For the text-containing cell, return its midpoint in [X, Y] coordinate format. 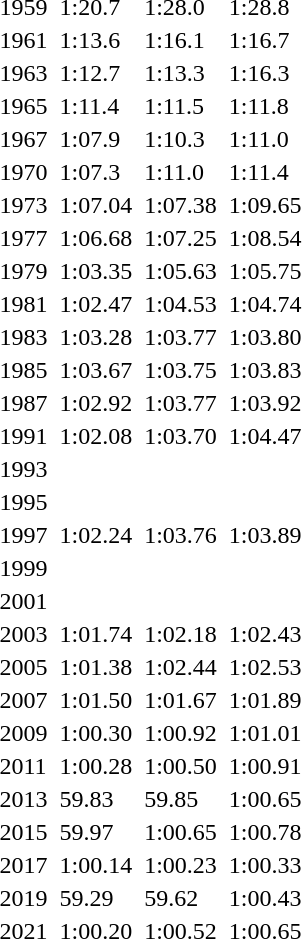
1:11.4 [96, 106]
1:07.25 [181, 238]
1:07.9 [96, 139]
1:02.44 [181, 667]
1:12.7 [96, 73]
1:04.53 [181, 304]
1:03.67 [96, 370]
1:07.38 [181, 205]
1:07.3 [96, 172]
1:00.30 [96, 733]
59.97 [96, 832]
1:05.63 [181, 271]
1:03.75 [181, 370]
1:03.70 [181, 436]
1:06.68 [96, 238]
59.62 [181, 898]
59.29 [96, 898]
1:01.50 [96, 700]
1:13.6 [96, 40]
1:02.18 [181, 634]
1:02.47 [96, 304]
1:07.04 [96, 205]
1:01.38 [96, 667]
1:00.92 [181, 733]
59.83 [96, 799]
1:01.74 [96, 634]
1:00.23 [181, 865]
1:10.3 [181, 139]
1:11.0 [181, 172]
1:16.1 [181, 40]
1:00.14 [96, 865]
1:01.67 [181, 700]
59.85 [181, 799]
1:02.24 [96, 535]
1:00.50 [181, 766]
1:03.76 [181, 535]
1:13.3 [181, 73]
1:02.08 [96, 436]
1:00.28 [96, 766]
1:11.5 [181, 106]
1:03.28 [96, 337]
1:03.35 [96, 271]
1:00.65 [181, 832]
1:02.92 [96, 403]
